From the cell containing the given text, extract its center point as (x, y) coordinate. 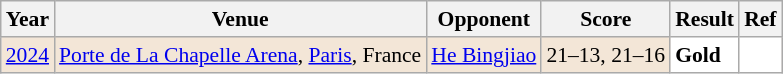
He Bingjiao (484, 55)
21–13, 21–16 (606, 55)
Porte de La Chapelle Arena, Paris, France (240, 55)
2024 (28, 55)
Ref (760, 19)
Result (704, 19)
Gold (704, 55)
Opponent (484, 19)
Year (28, 19)
Venue (240, 19)
Score (606, 19)
